Scan for the cell matching the given text and deliver its [x, y] coordinate at center. 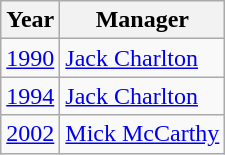
Mick McCarthy [142, 134]
1994 [30, 96]
Manager [142, 20]
2002 [30, 134]
1990 [30, 58]
Year [30, 20]
